Extract the (X, Y) coordinate from the center of the cell holding the provided text.  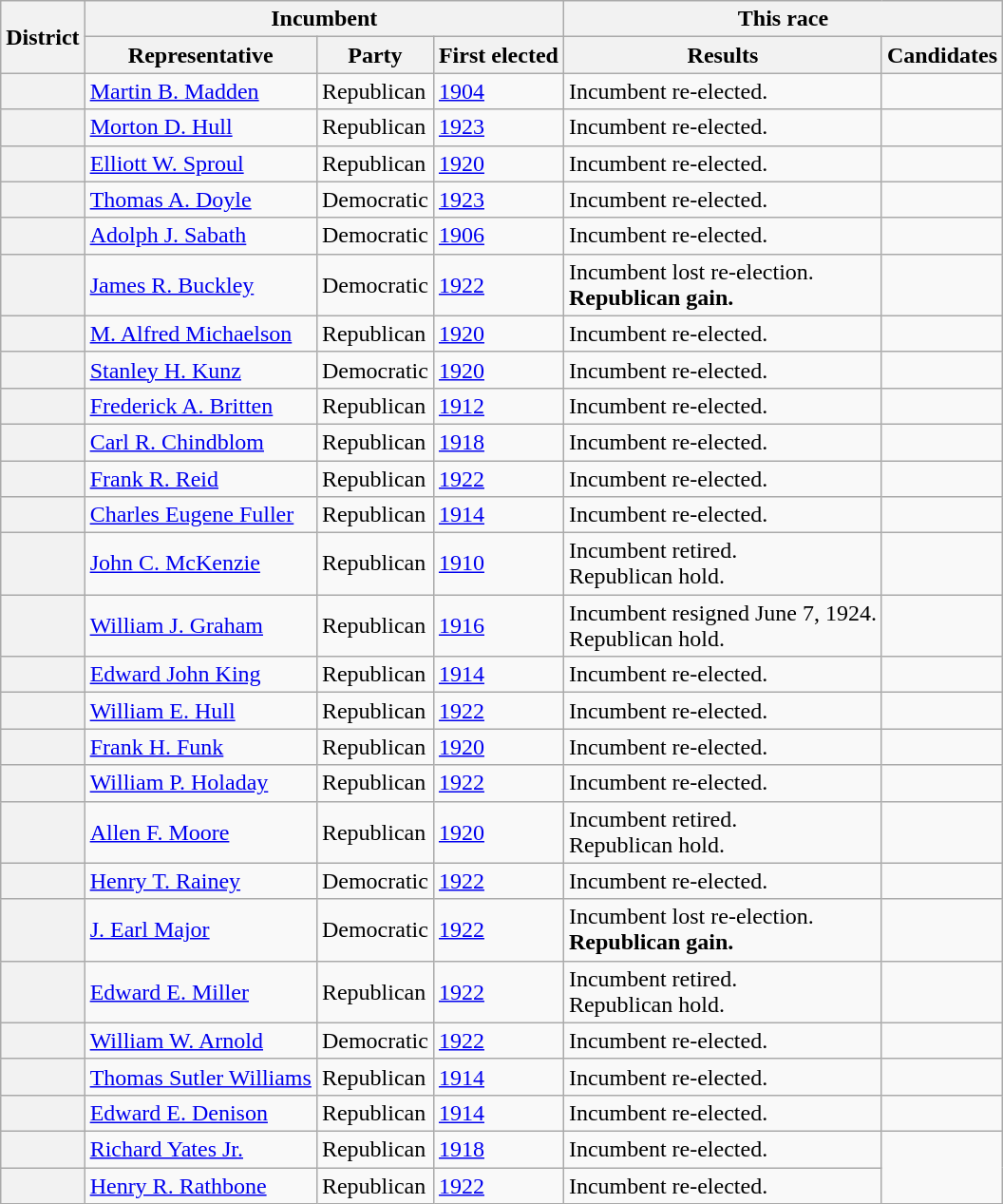
James R. Buckley (200, 285)
Incumbent resigned June 7, 1924.Republican hold. (722, 625)
1916 (498, 625)
1906 (498, 236)
First elected (498, 55)
Morton D. Hull (200, 127)
Henry R. Rathbone (200, 1185)
1904 (498, 91)
Richard Yates Jr. (200, 1149)
Frank H. Funk (200, 747)
1910 (498, 564)
Stanley H. Kunz (200, 370)
This race (783, 19)
Edward John King (200, 675)
Edward E. Miller (200, 992)
Henry T. Rainey (200, 881)
Thomas Sutler Williams (200, 1077)
Adolph J. Sabath (200, 236)
Allen F. Moore (200, 832)
Charles Eugene Fuller (200, 515)
Incumbent (324, 19)
Thomas A. Doyle (200, 200)
M. Alfred Michaelson (200, 334)
William W. Arnold (200, 1041)
Representative (200, 55)
William J. Graham (200, 625)
Party (374, 55)
1912 (498, 406)
John C. McKenzie (200, 564)
Elliott W. Sproul (200, 163)
William P. Holaday (200, 783)
Edward E. Denison (200, 1113)
Carl R. Chindblom (200, 442)
District (43, 37)
Frederick A. Britten (200, 406)
Frank R. Reid (200, 478)
J. Earl Major (200, 929)
Martin B. Madden (200, 91)
Candidates (942, 55)
Results (722, 55)
William E. Hull (200, 711)
